Capture the cell that displays the provided text and extract its (X, Y) central coordinate. 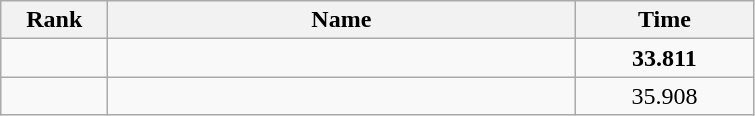
35.908 (664, 96)
Name (342, 20)
33.811 (664, 58)
Time (664, 20)
Rank (54, 20)
